Provide the [X, Y] coordinate of the cell's center where the given text is located.  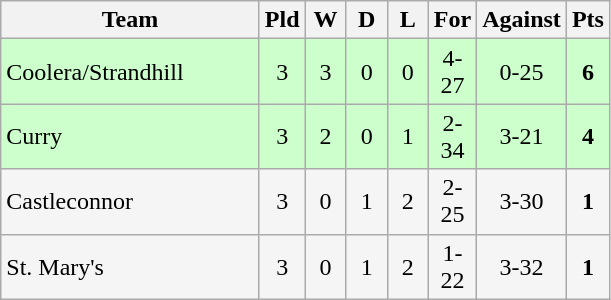
St. Mary's [130, 266]
0-25 [522, 72]
1-22 [452, 266]
For [452, 20]
4 [588, 136]
Pts [588, 20]
6 [588, 72]
2-25 [452, 202]
W [326, 20]
Castleconnor [130, 202]
Curry [130, 136]
Team [130, 20]
Pld [282, 20]
Coolera/Strandhill [130, 72]
Against [522, 20]
3-21 [522, 136]
D [366, 20]
4-27 [452, 72]
3-30 [522, 202]
2-34 [452, 136]
L [408, 20]
3-32 [522, 266]
